From the cell containing the given text, extract its center point as (x, y) coordinate. 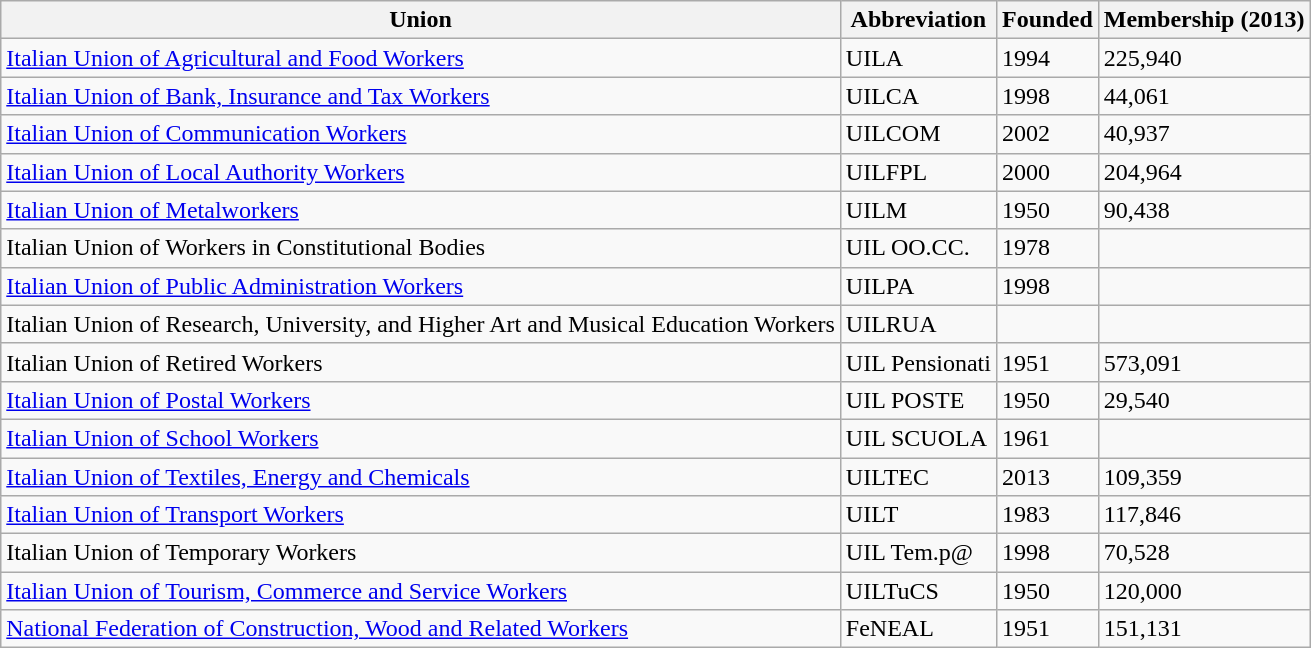
117,846 (1204, 515)
70,528 (1204, 553)
Italian Union of Local Authority Workers (421, 172)
Italian Union of Temporary Workers (421, 553)
Italian Union of Retired Workers (421, 362)
151,131 (1204, 629)
225,940 (1204, 58)
40,937 (1204, 134)
UILPA (918, 286)
UILRUA (918, 324)
Italian Union of Communication Workers (421, 134)
120,000 (1204, 591)
2000 (1047, 172)
1961 (1047, 438)
Italian Union of Transport Workers (421, 515)
Italian Union of Tourism, Commerce and Service Workers (421, 591)
2013 (1047, 477)
UILTEC (918, 477)
204,964 (1204, 172)
UILM (918, 210)
UILT (918, 515)
Union (421, 20)
UIL POSTE (918, 400)
109,359 (1204, 477)
Founded (1047, 20)
1978 (1047, 248)
Italian Union of Public Administration Workers (421, 286)
Italian Union of Textiles, Energy and Chemicals (421, 477)
1983 (1047, 515)
Italian Union of Bank, Insurance and Tax Workers (421, 96)
Abbreviation (918, 20)
44,061 (1204, 96)
Italian Union of Workers in Constitutional Bodies (421, 248)
UIL Tem.p@ (918, 553)
90,438 (1204, 210)
UILA (918, 58)
UILCA (918, 96)
Italian Union of Postal Workers (421, 400)
2002 (1047, 134)
Italian Union of Metalworkers (421, 210)
Italian Union of Research, University, and Higher Art and Musical Education Workers (421, 324)
Italian Union of School Workers (421, 438)
UIL SCUOLA (918, 438)
National Federation of Construction, Wood and Related Workers (421, 629)
UILCOM (918, 134)
UIL Pensionati (918, 362)
UILFPL (918, 172)
Italian Union of Agricultural and Food Workers (421, 58)
1994 (1047, 58)
UILTuCS (918, 591)
UIL OO.CC. (918, 248)
573,091 (1204, 362)
Membership (2013) (1204, 20)
FeNEAL (918, 629)
29,540 (1204, 400)
